Determine the (X, Y) coordinate at the center of the cell enclosing the given text.  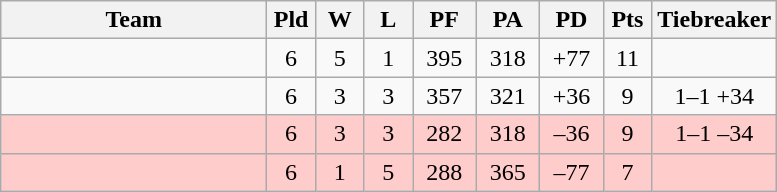
PF (444, 20)
288 (444, 172)
365 (508, 172)
Team (134, 20)
395 (444, 58)
1–1 –34 (714, 134)
321 (508, 96)
Pts (628, 20)
W (340, 20)
1–1 +34 (714, 96)
282 (444, 134)
Pld (292, 20)
PD (572, 20)
11 (628, 58)
Tiebreaker (714, 20)
–36 (572, 134)
PA (508, 20)
L (388, 20)
+36 (572, 96)
7 (628, 172)
–77 (572, 172)
357 (444, 96)
+77 (572, 58)
